Output the [X, Y] coordinate of the center of the cell containing the given text.  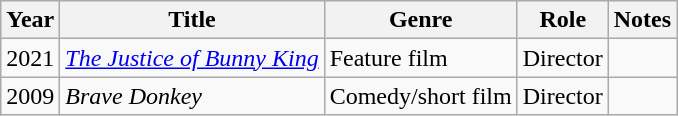
Feature film [420, 58]
Title [192, 20]
Notes [642, 20]
Brave Donkey [192, 96]
Role [562, 20]
Year [30, 20]
2021 [30, 58]
Genre [420, 20]
Comedy/short film [420, 96]
The Justice of Bunny King [192, 58]
2009 [30, 96]
